Determine the [x, y] coordinate at the center of the cell enclosing the given text.  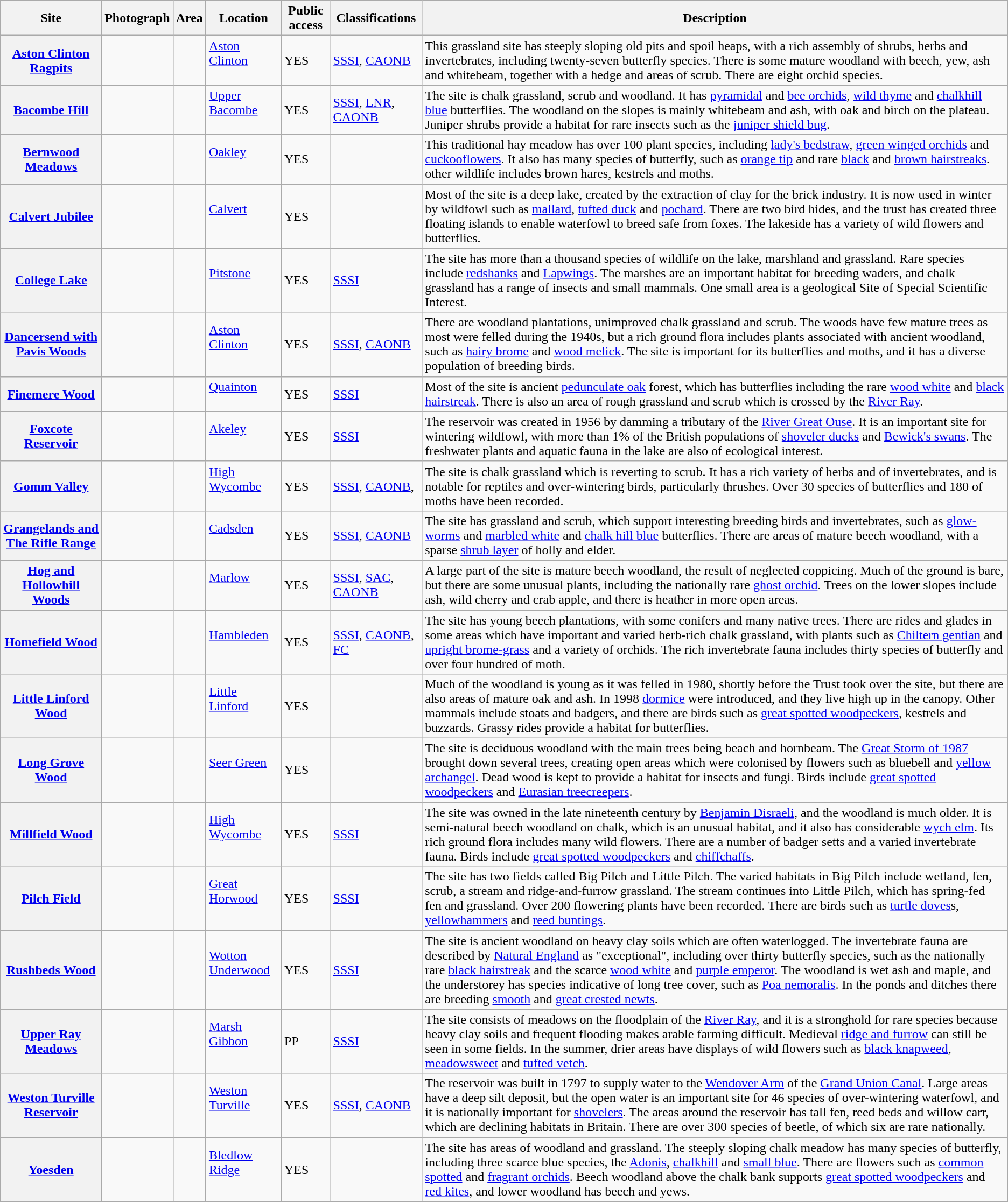
Public access [306, 18]
Description [715, 18]
Yoesden [51, 1170]
Hambleden [243, 642]
Quainton [243, 394]
Marlow [243, 585]
Foxcote Reservoir [51, 436]
Seer Green [243, 770]
Upper Ray Meadows [51, 1042]
Oakley [243, 159]
Pitstone [243, 280]
Pilch Field [51, 898]
SSSI, CAONB, [376, 486]
SSSI, CAONB, FC [376, 642]
PP [306, 1042]
Bernwood Meadows [51, 159]
Homefield Wood [51, 642]
Millfield Wood [51, 835]
Bledlow Ridge [243, 1170]
Site [51, 18]
Long Grove Wood [51, 770]
Calvert [243, 216]
Rushbeds Wood [51, 970]
Dancersend with Pavis Woods [51, 345]
Marsh Gibbon [243, 1042]
Calvert Jubilee [51, 216]
Weston Turville [243, 1105]
Finemere Wood [51, 394]
Little Linford Wood [51, 707]
Upper Bacombe [243, 110]
Area [190, 18]
Great Horwood [243, 898]
Akeley [243, 436]
Gomm Valley [51, 486]
Grangelands and The Rifle Range [51, 535]
Aston Clinton Ragpits [51, 60]
Bacombe Hill [51, 110]
Location [243, 18]
College Lake [51, 280]
SSSI, LNR, CAONB [376, 110]
Classifications [376, 18]
Cadsden [243, 535]
Weston Turville Reservoir [51, 1105]
SSSI, SAC, CAONB [376, 585]
Photograph [137, 18]
Little Linford [243, 707]
Hog and Hollowhill Woods [51, 585]
Wotton Underwood [243, 970]
